Detect which cell encompasses the target text, then output its [x, y] center coordinate. 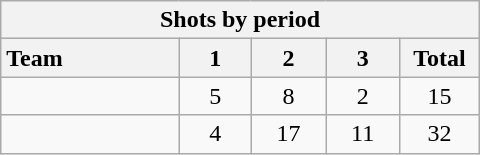
32 [440, 134]
5 [215, 96]
8 [288, 96]
15 [440, 96]
4 [215, 134]
1 [215, 58]
3 [363, 58]
Shots by period [240, 20]
17 [288, 134]
Total [440, 58]
11 [363, 134]
Team [90, 58]
